Return (X, Y) of the center of cell containing provided text 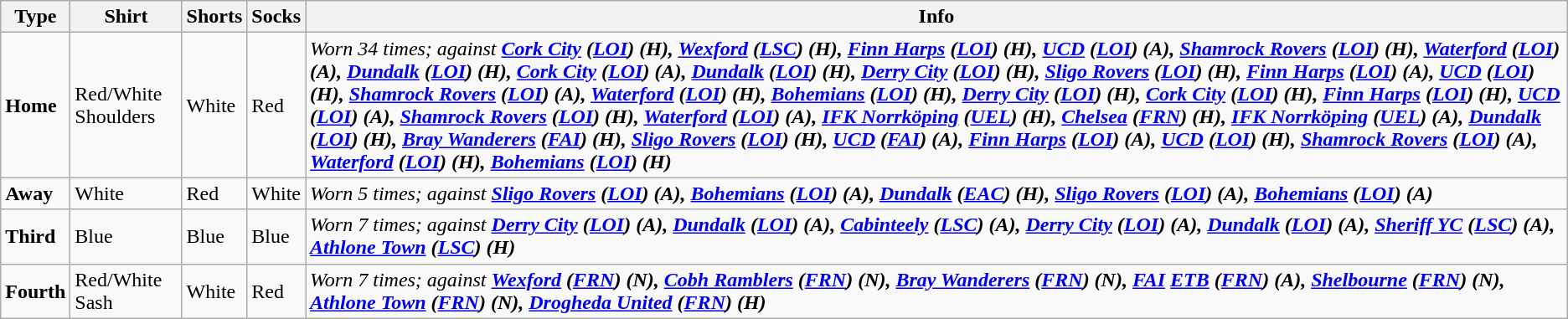
Home (35, 105)
Third (35, 236)
Shirt (126, 17)
Red/White Shoulders (126, 105)
Red/White Sash (126, 291)
Info (936, 17)
Shorts (214, 17)
Socks (276, 17)
Worn 5 times; against Sligo Rovers (LOI) (A), Bohemians (LOI) (A), Dundalk (EAC) (H), Sligo Rovers (LOI) (A), Bohemians (LOI) (A) (936, 193)
Type (35, 17)
Fourth (35, 291)
Away (35, 193)
